Find where the given text appears and provide that cell's center as [x, y] coordinate. 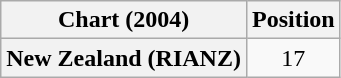
New Zealand (RIANZ) [124, 58]
Position [293, 20]
17 [293, 58]
Chart (2004) [124, 20]
